For the text-containing cell, return its midpoint in (X, Y) coordinate format. 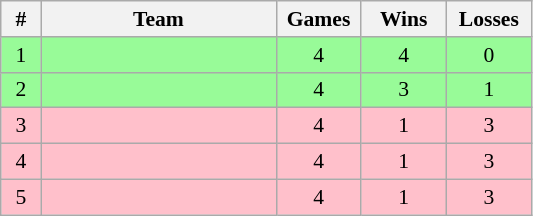
# (21, 19)
5 (21, 197)
Games (318, 19)
Wins (404, 19)
2 (21, 90)
Losses (488, 19)
0 (488, 55)
Team (158, 19)
